Determine the (X, Y) coordinate at the center of the cell enclosing the given text.  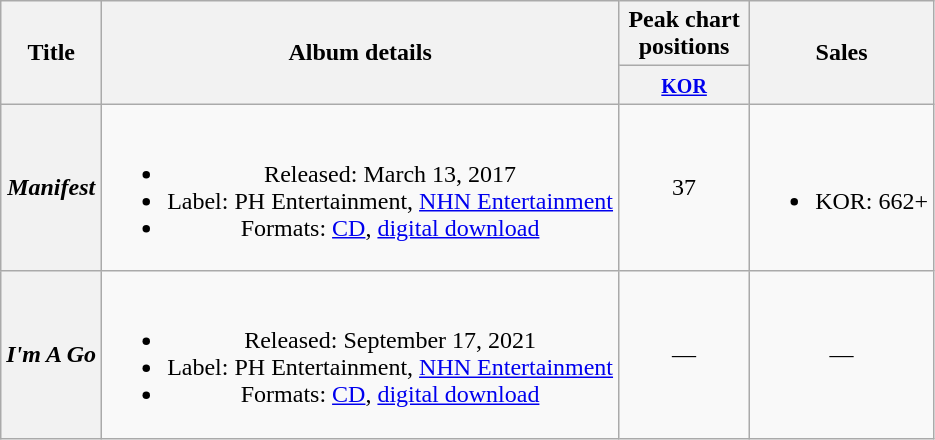
Released: September 17, 2021Label: PH Entertainment, NHN EntertainmentFormats: CD, digital download (360, 354)
Peak chart positions (684, 34)
Released: March 13, 2017Label: PH Entertainment, NHN EntertainmentFormats: CD, digital download (360, 188)
KOR (684, 85)
Album details (360, 52)
Title (52, 52)
I'm A Go (52, 354)
37 (684, 188)
KOR: 662+ (842, 188)
Sales (842, 52)
Manifest (52, 188)
